For the text-containing cell, return its midpoint in (x, y) coordinate format. 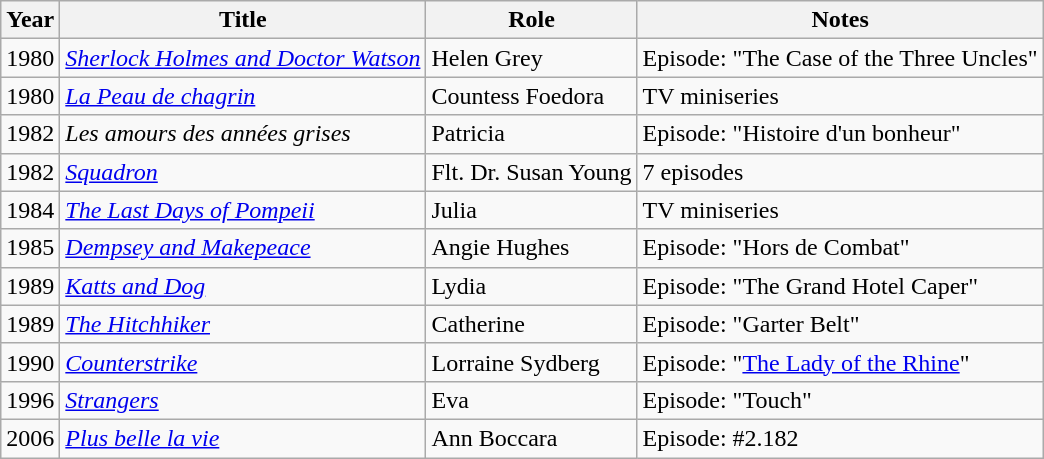
1984 (30, 210)
Katts and Dog (243, 286)
Year (30, 20)
Episode: "Histoire d'un bonheur" (840, 134)
Plus belle la vie (243, 438)
Episode: "The Grand Hotel Caper" (840, 286)
2006 (30, 438)
Title (243, 20)
1990 (30, 362)
Countess Foedora (532, 96)
Angie Hughes (532, 248)
Episode: "The Case of the Three Uncles" (840, 58)
Episode: "Hors de Combat" (840, 248)
1985 (30, 248)
The Hitchhiker (243, 324)
Lorraine Sydberg (532, 362)
Dempsey and Makepeace (243, 248)
1996 (30, 400)
Sherlock Holmes and Doctor Watson (243, 58)
Episode: "Touch" (840, 400)
Helen Grey (532, 58)
Squadron (243, 172)
Role (532, 20)
Eva (532, 400)
Lydia (532, 286)
Episode: "Garter Belt" (840, 324)
Ann Boccara (532, 438)
Julia (532, 210)
Episode: #2.182 (840, 438)
Strangers (243, 400)
Flt. Dr. Susan Young (532, 172)
Catherine (532, 324)
Notes (840, 20)
7 episodes (840, 172)
Episode: "The Lady of the Rhine" (840, 362)
La Peau de chagrin (243, 96)
Counterstrike (243, 362)
Patricia (532, 134)
The Last Days of Pompeii (243, 210)
Les amours des années grises (243, 134)
